Search for the cell housing the specified text and yield its [x, y] center coordinate. 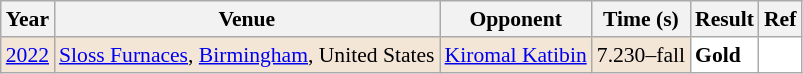
Opponent [516, 19]
Result [724, 19]
Time (s) [641, 19]
Kiromal Katibin [516, 55]
Venue [247, 19]
Year [28, 19]
Ref [780, 19]
Gold [724, 55]
2022 [28, 55]
7.230–fall [641, 55]
Sloss Furnaces, Birmingham, United States [247, 55]
